Output the (X, Y) coordinate of the center of the cell containing the given text.  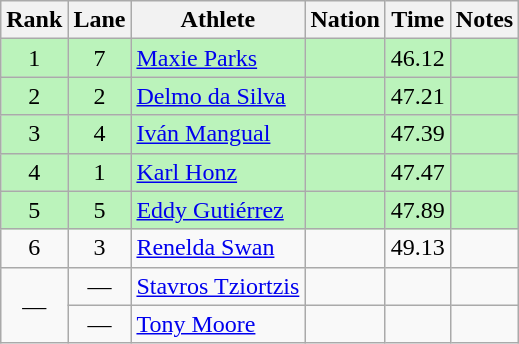
47.89 (418, 210)
6 (34, 248)
47.39 (418, 134)
47.47 (418, 172)
Tony Moore (218, 324)
Nation (345, 20)
Maxie Parks (218, 58)
46.12 (418, 58)
47.21 (418, 96)
Eddy Gutiérrez (218, 210)
49.13 (418, 248)
Rank (34, 20)
Stavros Tziortzis (218, 286)
Athlete (218, 20)
Lane (100, 20)
Delmo da Silva (218, 96)
Karl Honz (218, 172)
Renelda Swan (218, 248)
Time (418, 20)
Iván Mangual (218, 134)
Notes (484, 20)
7 (100, 58)
